Extract the (X, Y) coordinate from the center of the cell holding the provided text.  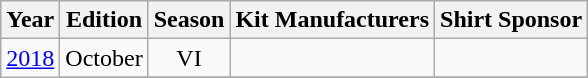
2018 (30, 58)
October (104, 58)
Season (189, 20)
Edition (104, 20)
Kit Manufacturers (332, 20)
Year (30, 20)
VI (189, 58)
Shirt Sponsor (512, 20)
